Capture the cell that displays the provided text and extract its (x, y) central coordinate. 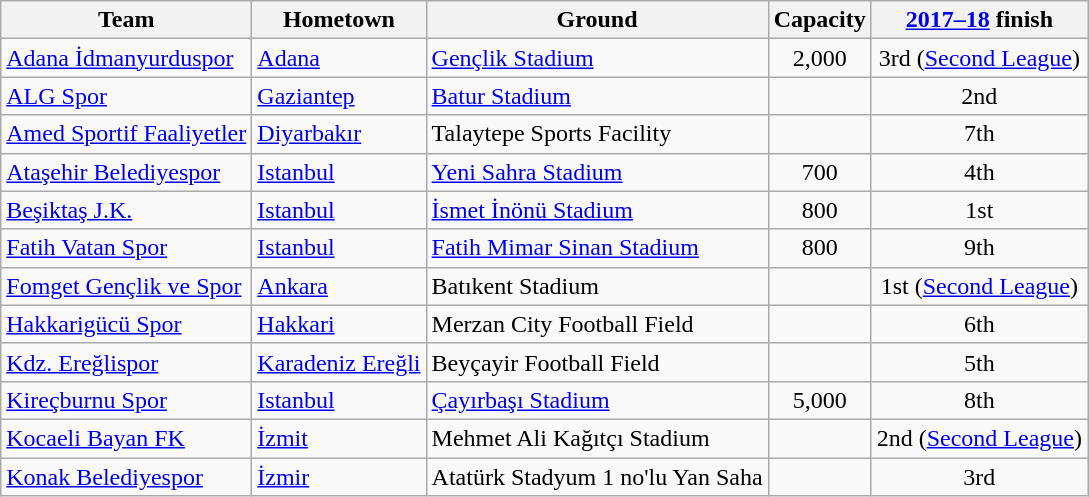
Talaytepe Sports Facility (597, 134)
4th (979, 172)
Fomget Gençlik ve Spor (126, 286)
6th (979, 324)
Ataşehir Belediyespor (126, 172)
5th (979, 362)
Ankara (339, 286)
Fatih Mimar Sinan Stadium (597, 248)
Batıkent Stadium (597, 286)
Batur Stadium (597, 96)
İzmir (339, 477)
Team (126, 20)
Hakkarigücü Spor (126, 324)
9th (979, 248)
Gaziantep (339, 96)
2,000 (820, 58)
3rd (Second League) (979, 58)
ALG Spor (126, 96)
Karadeniz Ereğli (339, 362)
Adana (339, 58)
Diyarbakır (339, 134)
1st (979, 210)
2nd (Second League) (979, 438)
8th (979, 400)
Amed Sportif Faaliyetler (126, 134)
Mehmet Ali Kağıtçı Stadium (597, 438)
Hakkari (339, 324)
5,000 (820, 400)
Gençlik Stadium (597, 58)
Kireçburnu Spor (126, 400)
İzmit (339, 438)
Beyçayir Football Field (597, 362)
Merzan City Football Field (597, 324)
700 (820, 172)
Çayırbaşı Stadium (597, 400)
Yeni Sahra Stadium (597, 172)
Kocaeli Bayan FK (126, 438)
İsmet İnönü Stadium (597, 210)
1st (Second League) (979, 286)
2nd (979, 96)
Fatih Vatan Spor (126, 248)
Konak Belediyespor (126, 477)
Hometown (339, 20)
Ground (597, 20)
Capacity (820, 20)
Atatürk Stadyum 1 no'lu Yan Saha (597, 477)
Adana İdmanyurduspor (126, 58)
Beşiktaş J.K. (126, 210)
2017–18 finish (979, 20)
Kdz. Ereğlispor (126, 362)
7th (979, 134)
3rd (979, 477)
